Scan for the cell matching the given text and deliver its [x, y] coordinate at center. 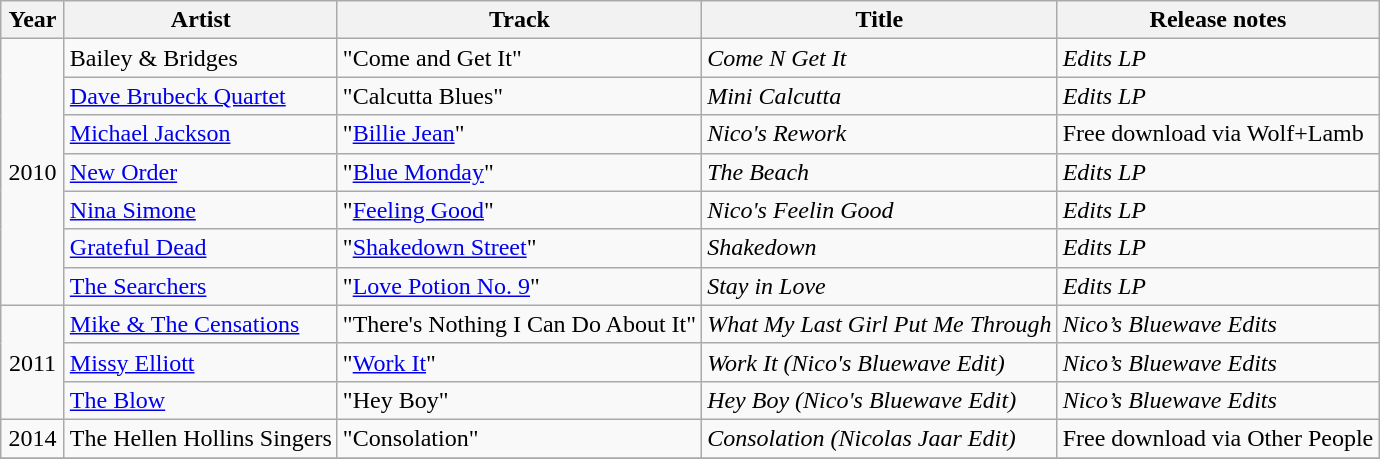
Bailey & Bridges [200, 58]
Title [880, 20]
Track [519, 20]
"There's Nothing I Can Do About It" [519, 324]
Hey Boy (Nico's Bluewave Edit) [880, 400]
Artist [200, 20]
2011 [33, 362]
New Order [200, 172]
Stay in Love [880, 286]
2014 [33, 438]
Nico's Feelin Good [880, 210]
"Blue Monday" [519, 172]
2010 [33, 172]
"Love Potion No. 9" [519, 286]
Nico's Rework [880, 134]
"Feeling Good" [519, 210]
Consolation (Nicolas Jaar Edit) [880, 438]
Come N Get It [880, 58]
Grateful Dead [200, 248]
What My Last Girl Put Me Through [880, 324]
Missy Elliott [200, 362]
"Shakedown Street" [519, 248]
The Beach [880, 172]
Dave Brubeck Quartet [200, 96]
"Come and Get It" [519, 58]
"Calcutta Blues" [519, 96]
Free download via Other People [1218, 438]
"Work It" [519, 362]
Michael Jackson [200, 134]
"Hey Boy" [519, 400]
The Hellen Hollins Singers [200, 438]
Release notes [1218, 20]
Nina Simone [200, 210]
The Searchers [200, 286]
The Blow [200, 400]
Shakedown [880, 248]
Mike & The Censations [200, 324]
"Consolation" [519, 438]
Work It (Nico's Bluewave Edit) [880, 362]
Free download via Wolf+Lamb [1218, 134]
Year [33, 20]
Mini Calcutta [880, 96]
"Billie Jean" [519, 134]
